Determine the (X, Y) coordinate at the center of the cell enclosing the given text.  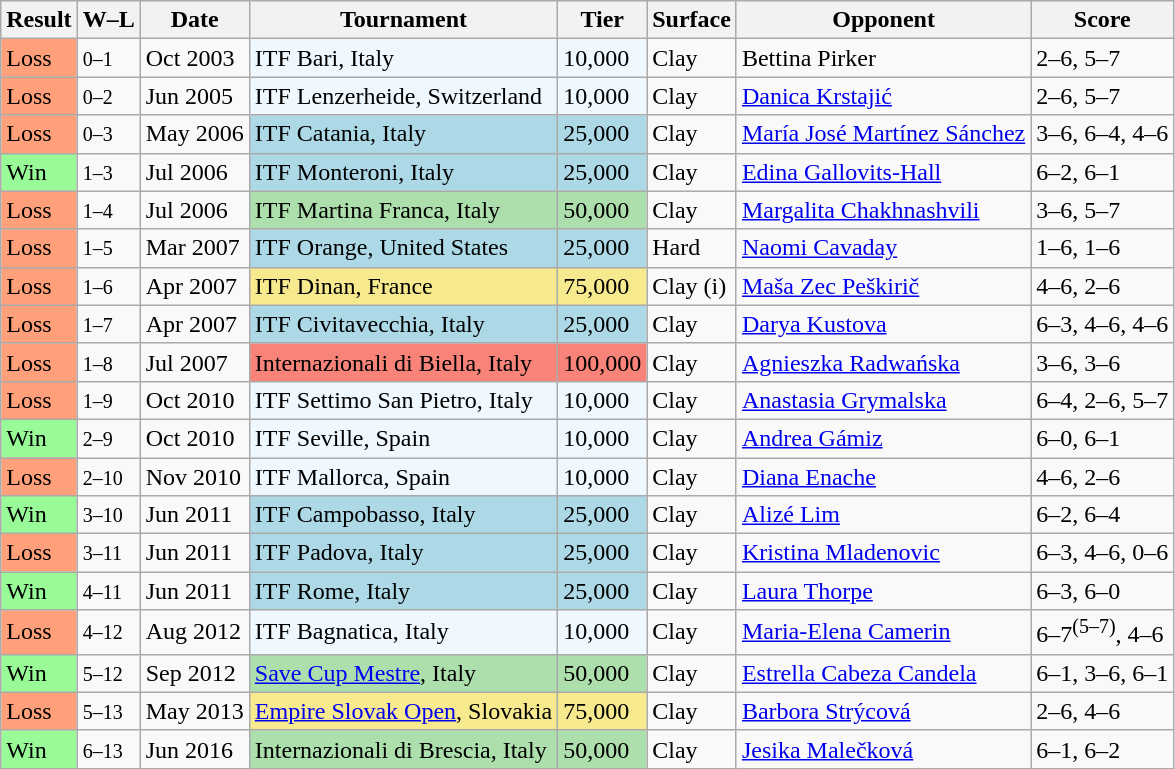
ITF Settimo San Pietro, Italy (403, 400)
1–5 (108, 248)
ITF Catania, Italy (403, 134)
6–2, 6–4 (1102, 515)
Naomi Cavaday (883, 248)
2–9 (108, 438)
4–11 (108, 591)
Edina Gallovits-Hall (883, 172)
ITF Campobasso, Italy (403, 515)
Bettina Pirker (883, 58)
ITF Dinan, France (403, 286)
ITF Monteroni, Italy (403, 172)
5–13 (108, 711)
ITF Padova, Italy (403, 553)
Jul 2007 (194, 362)
Oct 2003 (194, 58)
5–12 (108, 673)
ITF Bari, Italy (403, 58)
1–7 (108, 324)
Hard (692, 248)
Darya Kustova (883, 324)
6–3, 4–6, 0–6 (1102, 553)
2–10 (108, 477)
Alizé Lim (883, 515)
3–6, 6–4, 4–6 (1102, 134)
Laura Thorpe (883, 591)
1–9 (108, 400)
Maria-Elena Camerin (883, 632)
Tournament (403, 20)
ITF Mallorca, Spain (403, 477)
W–L (108, 20)
Anastasia Grymalska (883, 400)
4–12 (108, 632)
Result (39, 20)
100,000 (602, 362)
Barbora Strýcová (883, 711)
Save Cup Mestre, Italy (403, 673)
6–7(5–7), 4–6 (1102, 632)
6–2, 6–1 (1102, 172)
0–2 (108, 96)
1–4 (108, 210)
Mar 2007 (194, 248)
Opponent (883, 20)
ITF Rome, Italy (403, 591)
Tier (602, 20)
Diana Enache (883, 477)
Clay (i) (692, 286)
3–6, 5–7 (1102, 210)
Jun 2005 (194, 96)
María José Martínez Sánchez (883, 134)
Kristina Mladenovic (883, 553)
3–6, 3–6 (1102, 362)
Danica Krstajić (883, 96)
0–3 (108, 134)
ITF Orange, United States (403, 248)
May 2006 (194, 134)
1–6 (108, 286)
6–3, 4–6, 4–6 (1102, 324)
1–3 (108, 172)
1–6, 1–6 (1102, 248)
6–1, 6–2 (1102, 749)
1–8 (108, 362)
3–10 (108, 515)
ITF Bagnatica, Italy (403, 632)
6–0, 6–1 (1102, 438)
Andrea Gámiz (883, 438)
Jesika Malečková (883, 749)
6–3, 6–0 (1102, 591)
Agnieszka Radwańska (883, 362)
6–13 (108, 749)
3–11 (108, 553)
Estrella Cabeza Candela (883, 673)
Date (194, 20)
ITF Lenzerheide, Switzerland (403, 96)
6–4, 2–6, 5–7 (1102, 400)
Margalita Chakhnashvili (883, 210)
Surface (692, 20)
Internazionali di Biella, Italy (403, 362)
ITF Civitavecchia, Italy (403, 324)
Nov 2010 (194, 477)
Aug 2012 (194, 632)
ITF Seville, Spain (403, 438)
6–1, 3–6, 6–1 (1102, 673)
Maša Zec Peškirič (883, 286)
May 2013 (194, 711)
2–6, 4–6 (1102, 711)
ITF Martina Franca, Italy (403, 210)
0–1 (108, 58)
Jun 2016 (194, 749)
Score (1102, 20)
Internazionali di Brescia, Italy (403, 749)
Sep 2012 (194, 673)
Empire Slovak Open, Slovakia (403, 711)
